Find where the given text appears and provide that cell's center as (x, y) coordinate. 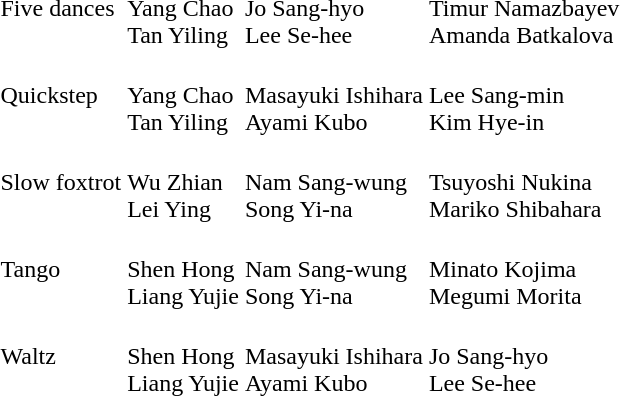
Lee Sang-minKim Hye-in (524, 95)
Masayuki IshiharaAyami Kubo (334, 95)
Yang ChaoTan Yiling (184, 95)
Tsuyoshi NukinaMariko Shibahara (524, 182)
Shen HongLiang Yujie (184, 269)
Wu ZhianLei Ying (184, 182)
Minato KojimaMegumi Morita (524, 269)
